From the cell containing the given text, extract its center point as (X, Y) coordinate. 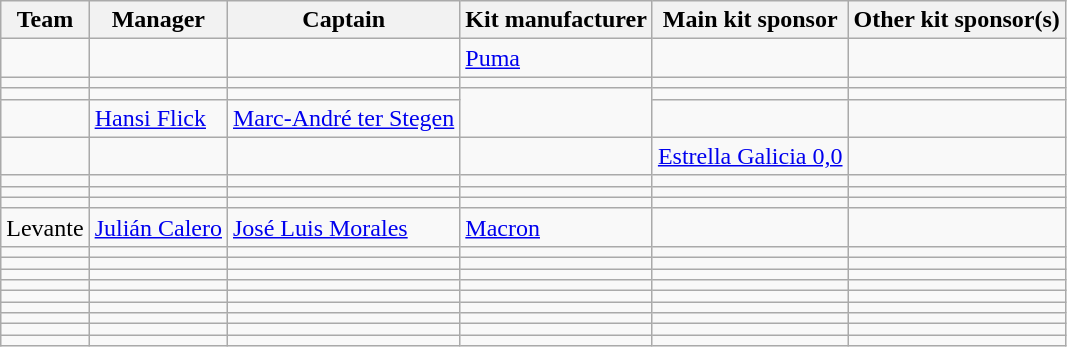
Main kit sponsor (750, 20)
Kit manufacturer (556, 20)
Team (45, 20)
Levante (45, 227)
Puma (556, 58)
Manager (158, 20)
Estrella Galicia 0,0 (750, 156)
Other kit sponsor(s) (956, 20)
Marc-André ter Stegen (343, 118)
Macron (556, 227)
Captain (343, 20)
Julián Calero (158, 227)
Hansi Flick (158, 118)
José Luis Morales (343, 227)
